Scan for the cell matching the given text and deliver its (X, Y) coordinate at center. 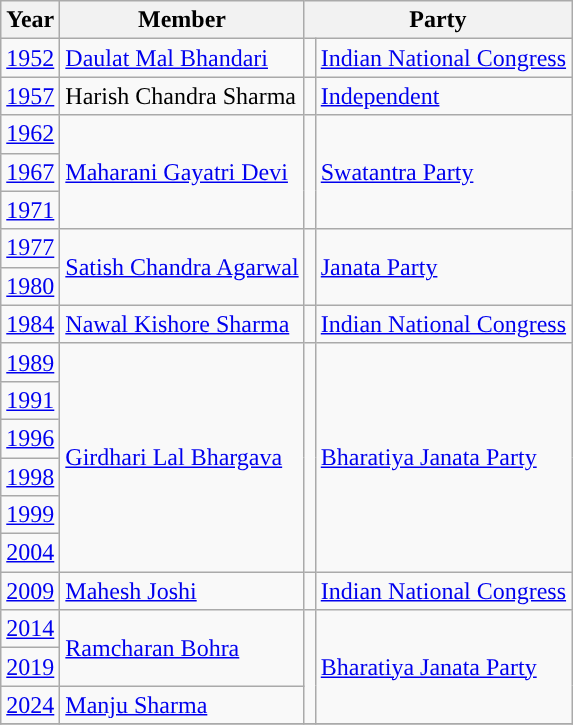
1991 (30, 400)
Swatantra Party (443, 172)
1971 (30, 210)
1989 (30, 362)
2024 (30, 705)
Janata Party (443, 267)
Member (182, 20)
1999 (30, 515)
Girdhari Lal Bhargava (182, 457)
2004 (30, 553)
Harish Chandra Sharma (182, 96)
Manju Sharma (182, 705)
Nawal Kishore Sharma (182, 324)
1996 (30, 438)
1980 (30, 286)
1998 (30, 477)
1967 (30, 172)
1952 (30, 58)
1977 (30, 248)
Ramcharan Bohra (182, 648)
2014 (30, 629)
Year (30, 20)
Daulat Mal Bhandari (182, 58)
2009 (30, 591)
1957 (30, 96)
1962 (30, 134)
Maharani Gayatri Devi (182, 172)
Satish Chandra Agarwal (182, 267)
1984 (30, 324)
Mahesh Joshi (182, 591)
Party (438, 20)
Independent (443, 96)
2019 (30, 667)
